Extract the [X, Y] coordinate from the center of the cell holding the provided text.  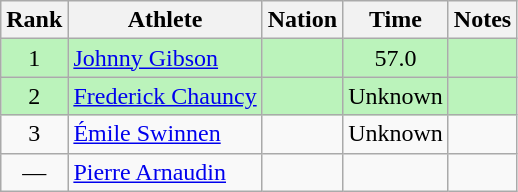
2 [34, 96]
Time [396, 20]
3 [34, 134]
Notes [482, 20]
Rank [34, 20]
57.0 [396, 58]
— [34, 172]
Frederick Chauncy [165, 96]
Athlete [165, 20]
1 [34, 58]
Émile Swinnen [165, 134]
Pierre Arnaudin [165, 172]
Johnny Gibson [165, 58]
Nation [302, 20]
